Return the (x, y) coordinate for the center point of the cell that contains the specified text.  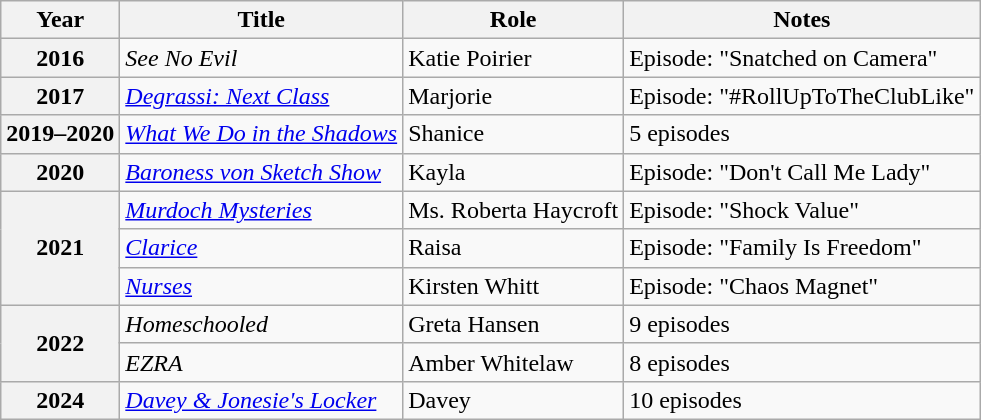
2017 (60, 96)
Murdoch Mysteries (262, 210)
EZRA (262, 362)
Amber Whitelaw (514, 362)
Episode: "Chaos Magnet" (802, 286)
5 episodes (802, 134)
Shanice (514, 134)
Davey & Jonesie's Locker (262, 400)
Kirsten Whitt (514, 286)
Kayla (514, 172)
Role (514, 20)
Episode: "Snatched on Camera" (802, 58)
Episode: "Don't Call Me Lady" (802, 172)
2016 (60, 58)
Notes (802, 20)
8 episodes (802, 362)
Title (262, 20)
What We Do in the Shadows (262, 134)
Nurses (262, 286)
2024 (60, 400)
Episode: "Family Is Freedom" (802, 248)
2020 (60, 172)
Homeschooled (262, 324)
Davey (514, 400)
Marjorie (514, 96)
2019–2020 (60, 134)
9 episodes (802, 324)
Degrassi: Next Class (262, 96)
Greta Hansen (514, 324)
Ms. Roberta Haycroft (514, 210)
Year (60, 20)
Katie Poirier (514, 58)
Episode: "Shock Value" (802, 210)
Clarice (262, 248)
Baroness von Sketch Show (262, 172)
See No Evil (262, 58)
Raisa (514, 248)
Episode: "#RollUpToTheClubLike" (802, 96)
2022 (60, 343)
10 episodes (802, 400)
2021 (60, 248)
